Output the [x, y] coordinate of the center of the cell containing the given text.  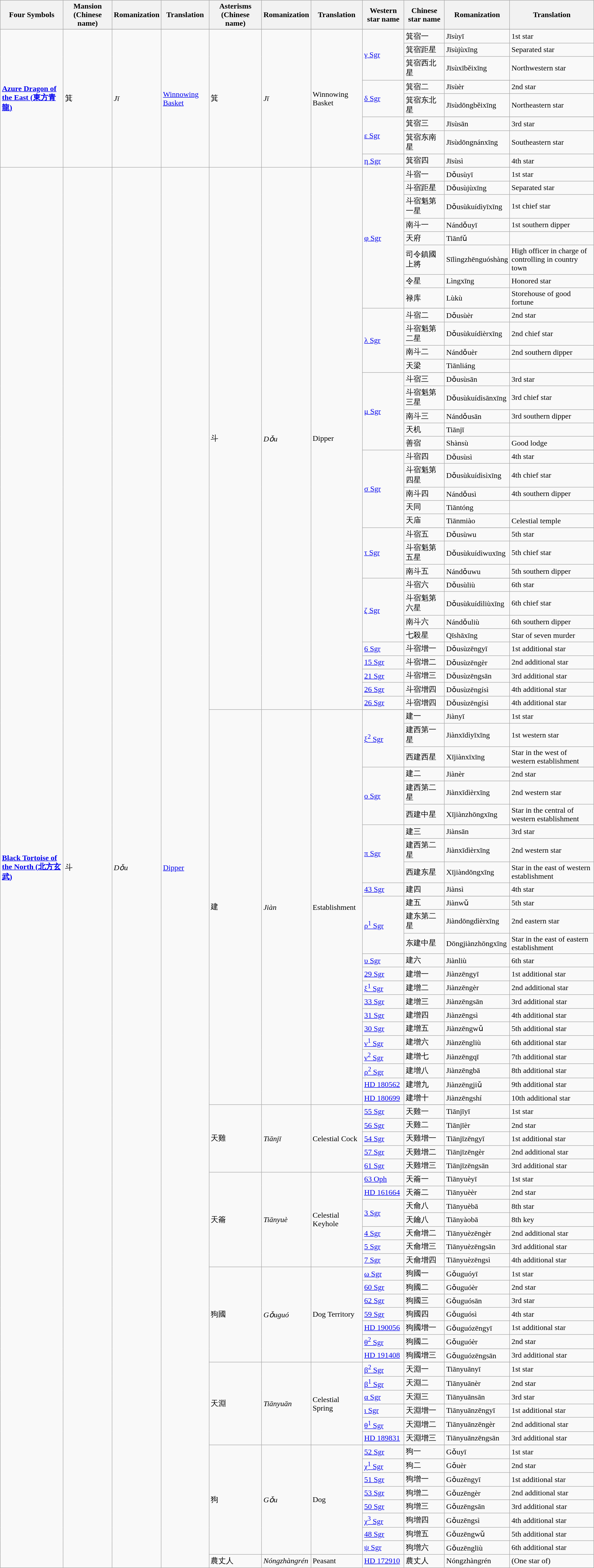
Gǒuzēngèr [477, 1493]
31 Sgr [383, 1015]
斗宿距星 [424, 188]
斗宿二 [424, 315]
33 Sgr [383, 1002]
南斗六 [424, 622]
7 Sgr [383, 1260]
Tiānjīzēngsān [477, 1166]
天雞增一 [424, 1139]
2nd southern dipper [551, 352]
Jiànzēngsān [477, 1002]
χ1 Sgr [383, 1465]
Lìngxīng [477, 281]
狗國四 [424, 1314]
斗宿魁第二星 [424, 334]
天同 [424, 507]
61 Sgr [383, 1166]
α Sgr [383, 1397]
Tiānyuānzēngsān [477, 1438]
Gǒuguózēngsān [477, 1356]
Dǒusùsān [477, 380]
Tiānyuānyī [477, 1369]
狗 [235, 1499]
21 Sgr [383, 676]
Tiānyuè [286, 1220]
斗宿增一 [424, 649]
Jiàndōngdìèrxīng [477, 921]
狗增四 [424, 1520]
Celestial Spring [337, 1403]
Jīsùyī [477, 36]
Chinese star name [424, 15]
天龠增四 [424, 1260]
Tiānjīzēngèr [477, 1152]
狗增六 [424, 1547]
6 Sgr [383, 649]
10th additional star [551, 1098]
Jiànzēngshí [477, 1098]
ν1 Sgr [383, 1043]
8th star [551, 1206]
Dǒusùkuídìliùxīng [477, 603]
HD 172910 [383, 1561]
建增七 [424, 1057]
七殺星 [424, 635]
2nd eastern star [551, 921]
ξ2 Sgr [383, 738]
建增九 [424, 1085]
建西第一星 [424, 735]
斗宿魁第一星 [424, 206]
Dǒusùèr [477, 315]
天雞一 [424, 1111]
狗國三 [424, 1300]
55 Sgr [383, 1111]
天淵增一 [424, 1411]
ε Sgr [383, 136]
High officer in charge of controlling in country town [551, 260]
HD 180699 [383, 1098]
善宿 [424, 443]
狗增一 [424, 1479]
μ Sgr [383, 411]
Jiànwǔ [477, 903]
Jiànzēngqī [477, 1057]
Dǒusùkuídìèrxīng [477, 334]
HD 191408 [383, 1356]
59 Sgr [383, 1314]
1st southern dipper [551, 225]
Asterisms (Chinese name) [235, 15]
ψ Sgr [383, 1547]
Dōngjiànzhōngxīng [477, 943]
Nándǒuyī [477, 225]
建增一 [424, 974]
狗增五 [424, 1534]
Black Tortoise of the North (北方玄武) [32, 868]
Dǒusùjùxīng [477, 188]
斗宿魁第六星 [424, 603]
Tiānyuānzēngyī [477, 1411]
建五 [424, 903]
Nándǒuèr [477, 352]
γ Sgr [383, 55]
η Sgr [383, 161]
Dǒusùwu [477, 534]
5th chief star [551, 553]
Tiānyuānsān [477, 1397]
Gǒuzēngyī [477, 1479]
狗增三 [424, 1507]
4th chief star [551, 475]
3rd chief star [551, 398]
δ Sgr [383, 98]
54 Sgr [383, 1139]
箕宿一 [424, 36]
Northwestern star [551, 68]
Star in the east of eastern establishment [551, 943]
狗增二 [424, 1493]
Establishment [337, 907]
Four Symbols [32, 15]
Xījiànzhōngxīng [477, 814]
Dǒusùzēngyī [477, 649]
天籥一 [424, 1179]
Jiànzēngyī [477, 974]
Storehouse of good fortune [551, 298]
τ Sgr [383, 553]
Celestial temple [551, 521]
ν2 Sgr [383, 1057]
Gǒuyī [477, 1452]
Tiānmiào [477, 521]
Jīsùsān [477, 124]
天淵 [235, 1403]
σ Sgr [383, 489]
南斗五 [424, 571]
Nándǒuliù [477, 622]
HD 190056 [383, 1328]
Good lodge [551, 443]
箕宿东北星 [424, 105]
ξ1 Sgr [383, 988]
Gǒuguósì [477, 1314]
Jiànliù [477, 960]
Tiānjīyī [477, 1111]
Star in the central of western establishment [551, 814]
斗宿六 [424, 585]
Gǒuzēngsì [477, 1520]
8th key [551, 1220]
52 Sgr [383, 1452]
Dǒusùliù [477, 585]
箕宿四 [424, 161]
Gǒuzēngwǔ [477, 1534]
Jiànzēngbā [477, 1071]
建东第二星 [424, 921]
φ Sgr [383, 238]
Jīsùdōngběixīng [477, 105]
Nándǒuwu [477, 571]
天府 [424, 239]
Tiānyuèbā [477, 1206]
ι Sgr [383, 1411]
ρ2 Sgr [383, 1071]
天淵三 [424, 1397]
狗一 [424, 1452]
箕宿东南星 [424, 142]
斗宿增二 [424, 663]
51 Sgr [383, 1479]
Tiānyuèzēngsì [477, 1260]
Lùkù [477, 298]
29 Sgr [383, 974]
建增五 [424, 1029]
建增三 [424, 1002]
Jīsùjùxīng [477, 50]
Star of seven murder [551, 635]
6th southern dipper [551, 622]
天梁 [424, 366]
56 Sgr [383, 1125]
HD 161664 [383, 1193]
1st western star [551, 735]
建增四 [424, 1015]
Dǒusùzēngsān [477, 676]
西建东星 [424, 872]
箕宿二 [424, 87]
Tiānyuānzēngèr [477, 1424]
Qīshāxīng [477, 635]
β1 Sgr [383, 1384]
箕宿西北星 [424, 68]
建增八 [424, 1071]
东建中星 [424, 943]
1st chief star [551, 206]
Celestial Cock [337, 1139]
3 Sgr [383, 1213]
Jiànzēngwǔ [477, 1029]
Tiānyuèzēngèr [477, 1233]
Nándǒusì [477, 494]
南斗三 [424, 416]
天雞增二 [424, 1152]
6th chief star [551, 603]
Nándǒusān [477, 416]
HD 180562 [383, 1085]
建一 [424, 717]
Jīsùèr [477, 87]
天雞增三 [424, 1166]
57 Sgr [383, 1152]
Dǒusùkuídìsānxīng [477, 398]
Tiānyuān [286, 1403]
5th southern dipper [551, 571]
斗宿魁第三星 [424, 398]
Jiànèr [477, 774]
天淵一 [424, 1369]
Tiānyuèèr [477, 1193]
狗國一 [424, 1274]
天淵增二 [424, 1424]
斗宿四 [424, 457]
箕宿三 [424, 124]
λ Sgr [383, 341]
Jiànzēngjiǔ [477, 1085]
建三 [424, 831]
建六 [424, 960]
Jiànsì [477, 889]
3rd southern dipper [551, 416]
Star in the west of western establishment [551, 757]
令星 [424, 281]
HD 189831 [383, 1438]
Dǒusùzēngèr [477, 663]
Tiānliáng [477, 366]
Jīsùsì [477, 161]
60 Sgr [383, 1287]
2nd chief star [551, 334]
Northeastern star [551, 105]
Dǒusùkuídìwuxīng [477, 553]
Jiànxīdìyīxīng [477, 735]
南斗二 [424, 352]
天籥 [235, 1220]
Southeastern star [551, 142]
8th additional star [551, 1071]
建四 [424, 889]
Jīsùdōngnánxīng [477, 142]
Jiàn [286, 907]
Dǒusùkuídìyīxīng [477, 206]
南斗四 [424, 494]
司令鎮國上將 [424, 260]
Tiānyuānèr [477, 1384]
Dǒusùyī [477, 175]
狗二 [424, 1465]
Honored star [551, 281]
箕宿距星 [424, 50]
建增十 [424, 1098]
Star in the east of western establishment [551, 872]
ο Sgr [383, 796]
Tiānyuèyī [477, 1179]
Tiānfǔ [477, 239]
天淵增三 [424, 1438]
Mansion (Chinese name) [88, 15]
天龠八 [424, 1206]
Gǒuguó [286, 1314]
Peasant [337, 1561]
Gǒuguósān [477, 1300]
Xījiàndōngxīng [477, 872]
15 Sgr [383, 663]
53 Sgr [383, 1493]
南斗一 [424, 225]
4 Sgr [383, 1233]
天雞二 [424, 1125]
30 Sgr [383, 1029]
Xījiànxīxīng [477, 757]
天雞 [235, 1139]
Shànsù [477, 443]
斗宿一 [424, 175]
Jiànyī [477, 717]
Dog Territory [337, 1314]
天鑰八 [424, 1220]
Gǒuguóyī [477, 1274]
θ1 Sgr [383, 1424]
5 Sgr [383, 1247]
天龠增三 [424, 1247]
π Sgr [383, 854]
63 Oph [383, 1179]
西建中星 [424, 814]
禄库 [424, 298]
天淵二 [424, 1384]
天机 [424, 430]
Tiāntóng [477, 507]
Gǒuzēngliù [477, 1547]
43 Sgr [383, 889]
狗國 [235, 1314]
Gǒuzēngsān [477, 1507]
斗宿魁第五星 [424, 553]
Dǒusùsì [477, 457]
建增二 [424, 988]
斗宿五 [424, 534]
Tiānjīzēngyī [477, 1139]
θ2 Sgr [383, 1342]
Azure Dragon of the East (東方青龍) [32, 98]
4th southern dipper [551, 494]
Western star name [383, 15]
υ Sgr [383, 960]
Sīlìngzhēnguóshàng [477, 260]
Gǒuguózēngyī [477, 1328]
斗宿三 [424, 380]
ζ Sgr [383, 610]
Jiànsān [477, 831]
狗國增一 [424, 1328]
β2 Sgr [383, 1369]
Dog [337, 1499]
48 Sgr [383, 1534]
斗宿增三 [424, 676]
狗國增三 [424, 1356]
Tiānyàobā [477, 1220]
χ3 Sgr [383, 1520]
ω Sgr [383, 1274]
9th additional star [551, 1085]
50 Sgr [383, 1507]
Tiānjīèr [477, 1125]
Jiànzēngèr [477, 988]
西建西星 [424, 757]
Jīsùxīběixīng [477, 68]
Dǒusùkuídìsìxīng [477, 475]
7th additional star [551, 1057]
斗宿魁第四星 [424, 475]
Jiànzēngsì [477, 1015]
Celestial Keyhole [337, 1220]
建 [235, 907]
天庙 [424, 521]
建增六 [424, 1043]
Jiànzēngliù [477, 1043]
Gǒuèr [477, 1465]
天籥二 [424, 1193]
ρ1 Sgr [383, 925]
(One star of) [551, 1561]
Tiānyuèzēngsān [477, 1247]
Gǒu [286, 1499]
天龠增二 [424, 1233]
建二 [424, 774]
62 Sgr [383, 1300]
